Output the (x, y) coordinate of the center of the cell containing the given text.  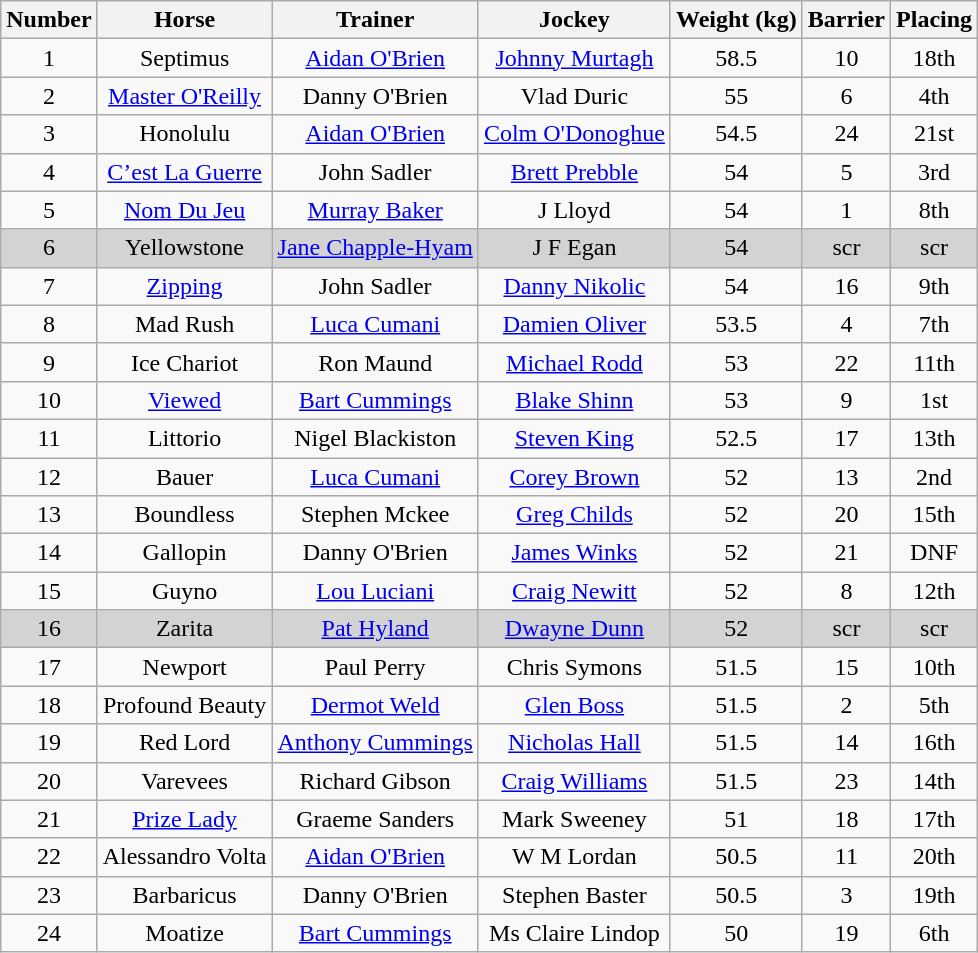
Weight (kg) (736, 20)
Barbaricus (184, 895)
9th (934, 286)
11th (934, 362)
53.5 (736, 324)
18th (934, 58)
Master O'Reilly (184, 96)
Bauer (184, 477)
Alessandro Volta (184, 857)
13th (934, 438)
Trainer (375, 20)
Johnny Murtagh (574, 58)
Barrier (846, 20)
14th (934, 781)
16th (934, 743)
Varevees (184, 781)
Anthony Cummings (375, 743)
Zarita (184, 629)
Stephen Baster (574, 895)
Number (49, 20)
12th (934, 591)
Graeme Sanders (375, 819)
Septimus (184, 58)
Guyno (184, 591)
Dermot Weld (375, 705)
Richard Gibson (375, 781)
10th (934, 667)
Yellowstone (184, 248)
Zipping (184, 286)
Blake Shinn (574, 400)
DNF (934, 553)
Jane Chapple-Hyam (375, 248)
Ice Chariot (184, 362)
21st (934, 134)
54.5 (736, 134)
Michael Rodd (574, 362)
Viewed (184, 400)
Jockey (574, 20)
Horse (184, 20)
Placing (934, 20)
Red Lord (184, 743)
Stephen Mckee (375, 515)
7 (49, 286)
55 (736, 96)
Pat Hyland (375, 629)
Craig Newitt (574, 591)
Profound Beauty (184, 705)
Newport (184, 667)
Paul Perry (375, 667)
Murray Baker (375, 210)
Littorio (184, 438)
Honolulu (184, 134)
J Lloyd (574, 210)
Greg Childs (574, 515)
Moatize (184, 933)
3rd (934, 172)
51 (736, 819)
Glen Boss (574, 705)
20th (934, 857)
Gallopin (184, 553)
Lou Luciani (375, 591)
4th (934, 96)
W M Lordan (574, 857)
15th (934, 515)
Craig Williams (574, 781)
Dwayne Dunn (574, 629)
58.5 (736, 58)
Boundless (184, 515)
7th (934, 324)
1st (934, 400)
James Winks (574, 553)
52.5 (736, 438)
C’est La Guerre (184, 172)
Colm O'Donoghue (574, 134)
Nigel Blackiston (375, 438)
19th (934, 895)
Steven King (574, 438)
Corey Brown (574, 477)
Prize Lady (184, 819)
Nicholas Hall (574, 743)
Mark Sweeney (574, 819)
Vlad Duric (574, 96)
50 (736, 933)
8th (934, 210)
Danny Nikolic (574, 286)
Ron Maund (375, 362)
5th (934, 705)
Brett Prebble (574, 172)
Nom Du Jeu (184, 210)
Mad Rush (184, 324)
J F Egan (574, 248)
Damien Oliver (574, 324)
12 (49, 477)
2nd (934, 477)
Chris Symons (574, 667)
6th (934, 933)
17th (934, 819)
Ms Claire Lindop (574, 933)
